From the cell containing the given text, extract its center point as [x, y] coordinate. 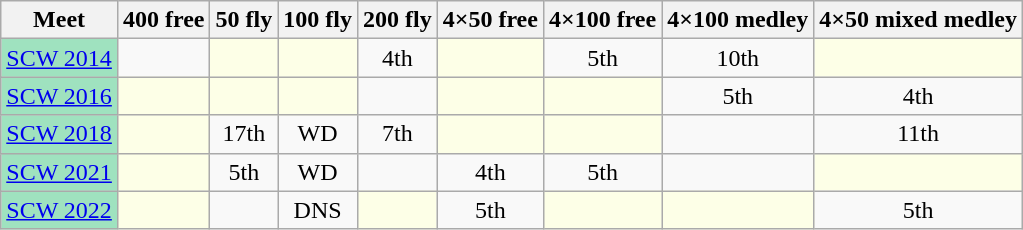
SCW 2016 [60, 96]
4×50 mixed medley [918, 20]
DNS [318, 210]
SCW 2021 [60, 172]
4×100 medley [738, 20]
SCW 2018 [60, 134]
Meet [60, 20]
200 fly [397, 20]
10th [738, 58]
7th [397, 134]
4×50 free [490, 20]
400 free [164, 20]
100 fly [318, 20]
50 fly [244, 20]
17th [244, 134]
SCW 2022 [60, 210]
SCW 2014 [60, 58]
11th [918, 134]
4×100 free [602, 20]
